Search for the cell housing the specified text and yield its (X, Y) center coordinate. 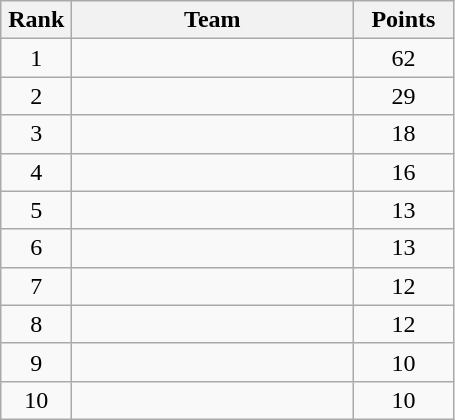
1 (36, 58)
Points (404, 20)
8 (36, 324)
3 (36, 134)
5 (36, 210)
9 (36, 362)
2 (36, 96)
Rank (36, 20)
29 (404, 96)
Team (212, 20)
4 (36, 172)
16 (404, 172)
62 (404, 58)
7 (36, 286)
6 (36, 248)
18 (404, 134)
